Identify which cell holds the provided text, then report its (x, y) central coordinate. 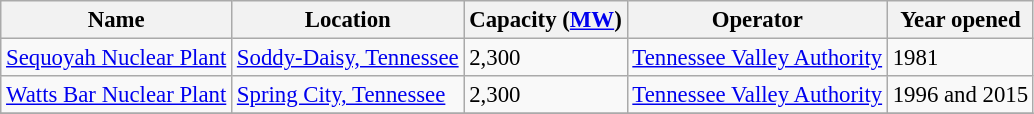
Sequoyah Nuclear Plant (116, 58)
Capacity (MW) (546, 20)
Name (116, 20)
1996 and 2015 (960, 95)
1981 (960, 58)
Spring City, Tennessee (348, 95)
Location (348, 20)
Operator (757, 20)
Year opened (960, 20)
Soddy-Daisy, Tennessee (348, 58)
Watts Bar Nuclear Plant (116, 95)
